Locate the cell with the specified text and output its [X, Y] center coordinate. 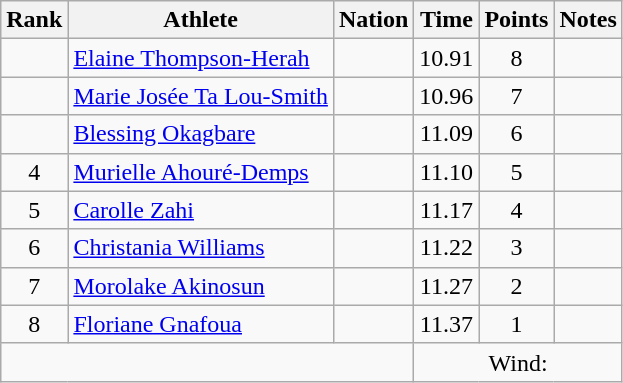
Morolake Akinosun [201, 286]
Notes [588, 20]
Nation [373, 20]
1 [516, 324]
11.09 [446, 134]
2 [516, 286]
Athlete [201, 20]
Blessing Okagbare [201, 134]
Time [446, 20]
Marie Josée Ta Lou-Smith [201, 96]
3 [516, 248]
11.37 [446, 324]
Floriane Gnafoua [201, 324]
11.17 [446, 210]
Points [516, 20]
Rank [34, 20]
Christania Williams [201, 248]
10.91 [446, 58]
Carolle Zahi [201, 210]
Wind: [518, 362]
Elaine Thompson-Herah [201, 58]
Murielle Ahouré-Demps [201, 172]
11.22 [446, 248]
11.10 [446, 172]
10.96 [446, 96]
11.27 [446, 286]
